Output the (x, y) coordinate of the center of the cell containing the given text.  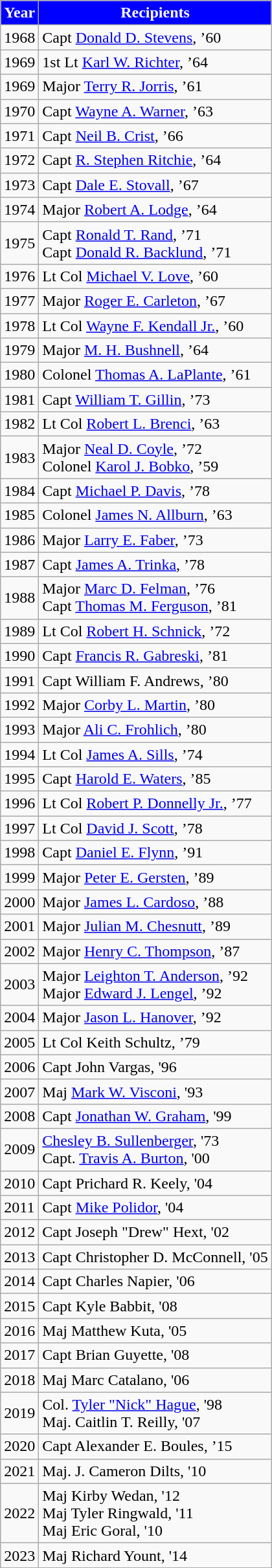
Capt James A. Trinka, ’78 (155, 564)
Capt William T. Gillin, ’73 (155, 400)
Major Neal D. Coyle, ’72Colonel Karol J. Bobko, ’59 (155, 458)
Maj Matthew Kuta, '05 (155, 1331)
2000 (19, 902)
Maj Marc Catalano, '06 (155, 1380)
Lt Col Wayne F. Kendall Jr., ’60 (155, 325)
Lt Col Keith Schultz, ’79 (155, 1042)
Capt Neil B. Crist, ’66 (155, 136)
Major Ali C. Frohlich, ’80 (155, 729)
1989 (19, 631)
Capt Christopher D. McConnell, '05 (155, 1257)
Capt Mike Polidor, '04 (155, 1208)
2022 (19, 1513)
1978 (19, 325)
Maj Kirby Wedan, '12Maj Tyler Ringwald, '11Maj Eric Goral, '10 (155, 1513)
1975 (19, 243)
Recipients (155, 13)
Major Henry C. Thompson, ’87 (155, 951)
1979 (19, 350)
Major Jason L. Hanover, ’92 (155, 1018)
1981 (19, 400)
Maj. J. Cameron Dilts, '10 (155, 1471)
1980 (19, 375)
Col. Tyler "Nick" Hague, '98Maj. Caitlin T. Reilly, '07 (155, 1413)
1990 (19, 656)
1968 (19, 38)
Major Roger E. Carleton, ’67 (155, 301)
2013 (19, 1257)
1999 (19, 877)
Chesley B. Sullenberger, '73Capt. Travis A. Burton, '00 (155, 1150)
2009 (19, 1150)
Maj Richard Yount, '14 (155, 1555)
Major M. H. Bushnell, ’64 (155, 350)
2006 (19, 1067)
Capt Joseph "Drew" Hext, '02 (155, 1232)
2012 (19, 1232)
Major Leighton T. Anderson, ’92Major Edward J. Lengel, ’92 (155, 984)
2003 (19, 984)
Lt Col James A. Sills, ’74 (155, 755)
Major Peter E. Gersten, ’89 (155, 877)
2007 (19, 1091)
2008 (19, 1116)
Lt Col Robert P. Donnelly Jr., ’77 (155, 804)
Capt Brian Guyette, '08 (155, 1355)
1984 (19, 491)
Capt Donald D. Stevens, ’60 (155, 38)
Major Marc D. Felman, ’76Capt Thomas M. Ferguson, ’81 (155, 597)
2017 (19, 1355)
Lt Col Robert L. Brenci, ’63 (155, 424)
Capt Charles Napier, '06 (155, 1282)
1987 (19, 564)
Major Corby L. Martin, ’80 (155, 705)
Capt Ronald T. Rand, ’71Capt Donald R. Backlund, ’71 (155, 243)
Capt Harold E. Waters, ’85 (155, 779)
1986 (19, 540)
2011 (19, 1208)
Capt R. Stephen Ritchie, ’64 (155, 160)
Capt Francis R. Gabreski, ’81 (155, 656)
1996 (19, 804)
Capt Wayne A. Warner, ’63 (155, 111)
2021 (19, 1471)
1st Lt Karl W. Richter, ’64 (155, 62)
Capt Dale E. Stovall, ’67 (155, 185)
Capt Prichard R. Keely, '04 (155, 1183)
1995 (19, 779)
1971 (19, 136)
Lt Col Robert H. Schnick, ’72 (155, 631)
1977 (19, 301)
2014 (19, 1282)
Maj Mark W. Visconi, '93 (155, 1091)
Major Larry E. Faber, ’73 (155, 540)
Capt Kyle Babbit, '08 (155, 1306)
1974 (19, 209)
Major James L. Cardoso, ’88 (155, 902)
Colonel James N. Allburn, ’63 (155, 515)
1992 (19, 705)
Capt Michael P. Davis, ’78 (155, 491)
2019 (19, 1413)
1998 (19, 853)
1991 (19, 680)
Capt John Vargas, '96 (155, 1067)
Capt Alexander E. Boules, ’15 (155, 1446)
Colonel Thomas A. LaPlante, ’61 (155, 375)
1976 (19, 276)
2005 (19, 1042)
1983 (19, 458)
2016 (19, 1331)
1985 (19, 515)
Capt William F. Andrews, ’80 (155, 680)
2010 (19, 1183)
1994 (19, 755)
2015 (19, 1306)
Lt Col David J. Scott, ’78 (155, 828)
1973 (19, 185)
1988 (19, 597)
1982 (19, 424)
Year (19, 13)
Major Terry R. Jorris, ’61 (155, 87)
Major Robert A. Lodge, ’64 (155, 209)
1972 (19, 160)
2002 (19, 951)
Major Julian M. Chesnutt, ’89 (155, 927)
2023 (19, 1555)
Capt Jonathan W. Graham, '99 (155, 1116)
2020 (19, 1446)
2004 (19, 1018)
Capt Daniel E. Flynn, ’91 (155, 853)
Lt Col Michael V. Love, ’60 (155, 276)
2018 (19, 1380)
1970 (19, 111)
2001 (19, 927)
1993 (19, 729)
1997 (19, 828)
